Capture the cell that displays the provided text and extract its (x, y) central coordinate. 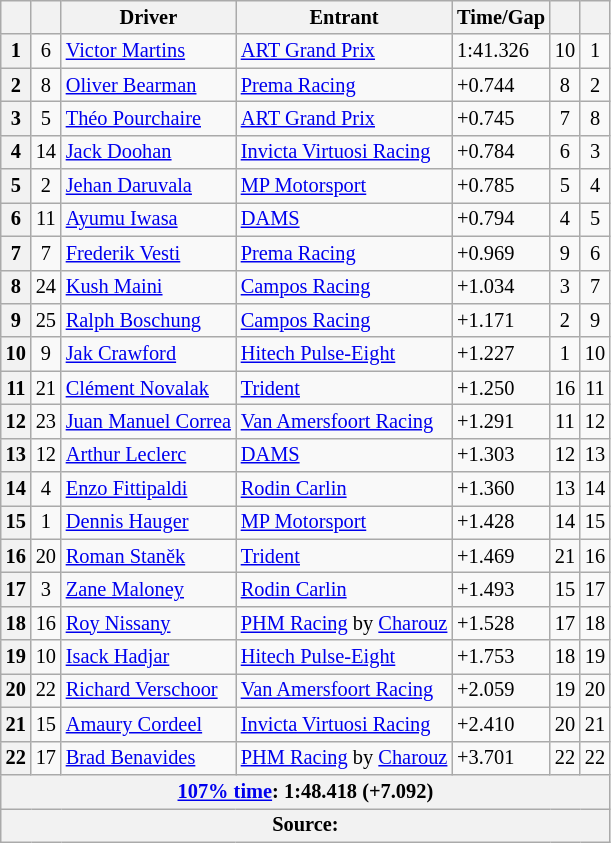
Jak Crawford (148, 354)
+3.701 (501, 758)
Jack Doohan (148, 152)
Arthur Leclerc (148, 455)
+1.250 (501, 388)
+1.303 (501, 455)
+1.528 (501, 623)
Oliver Bearman (148, 85)
Dennis Hauger (148, 522)
Théo Pourchaire (148, 118)
+2.059 (501, 690)
+1.171 (501, 320)
Richard Verschoor (148, 690)
Amaury Cordeel (148, 724)
+1.227 (501, 354)
+1.034 (501, 287)
Roy Nissany (148, 623)
24 (46, 287)
Roman Staněk (148, 556)
Kush Maini (148, 287)
Zane Maloney (148, 589)
+0.794 (501, 219)
+1.753 (501, 657)
Ayumu Iwasa (148, 219)
Frederik Vesti (148, 253)
+0.785 (501, 186)
1:41.326 (501, 51)
+0.784 (501, 152)
Jehan Daruvala (148, 186)
Time/Gap (501, 17)
+1.428 (501, 522)
Enzo Fittipaldi (148, 489)
+1.469 (501, 556)
+0.745 (501, 118)
Source: (306, 825)
+0.969 (501, 253)
Entrant (344, 17)
23 (46, 421)
Juan Manuel Correa (148, 421)
+2.410 (501, 724)
+1.493 (501, 589)
Driver (148, 17)
Brad Benavides (148, 758)
+1.360 (501, 489)
+1.291 (501, 421)
Victor Martins (148, 51)
25 (46, 320)
107% time: 1:48.418 (+7.092) (306, 791)
Ralph Boschung (148, 320)
Clément Novalak (148, 388)
Isack Hadjar (148, 657)
+0.744 (501, 85)
